For the text-containing cell, return its midpoint in (X, Y) coordinate format. 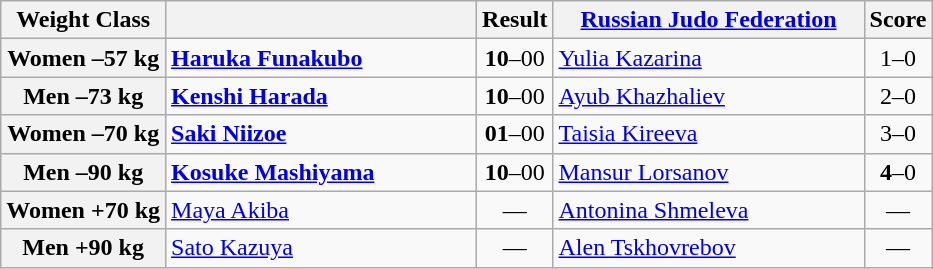
Women –57 kg (84, 58)
Men –73 kg (84, 96)
Men +90 kg (84, 248)
Antonina Shmeleva (708, 210)
1–0 (898, 58)
3–0 (898, 134)
Result (515, 20)
Kosuke Mashiyama (322, 172)
Alen Tskhovrebov (708, 248)
Yulia Kazarina (708, 58)
Saki Niizoe (322, 134)
Weight Class (84, 20)
Women –70 kg (84, 134)
01–00 (515, 134)
Maya Akiba (322, 210)
Russian Judo Federation (708, 20)
Mansur Lorsanov (708, 172)
Kenshi Harada (322, 96)
Score (898, 20)
Women +70 kg (84, 210)
2–0 (898, 96)
Taisia Kireeva (708, 134)
Sato Kazuya (322, 248)
Haruka Funakubo (322, 58)
4–0 (898, 172)
Men –90 kg (84, 172)
Ayub Khazhaliev (708, 96)
